Detect which cell encompasses the target text, then output its (x, y) center coordinate. 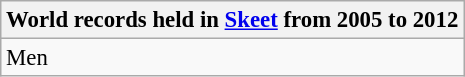
Men (232, 58)
World records held in Skeet from 2005 to 2012 (232, 20)
